Identify which cell holds the provided text, then report its (x, y) central coordinate. 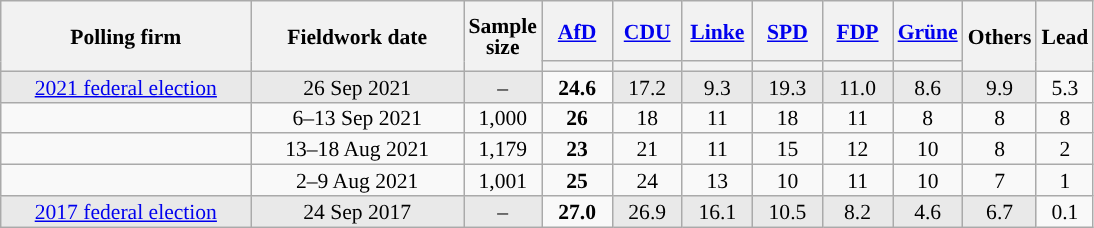
6.7 (1000, 212)
6–13 Sep 2021 (358, 118)
1,000 (503, 118)
2021 federal election (126, 86)
2 (1064, 150)
16.1 (717, 212)
Lead (1064, 36)
9.3 (717, 86)
1 (1064, 180)
13 (717, 180)
Others (1000, 36)
25 (577, 180)
11.0 (857, 86)
7 (1000, 180)
Polling firm (126, 36)
Fieldwork date (358, 36)
2–9 Aug 2021 (358, 180)
Grüne (928, 31)
1,179 (503, 150)
17.2 (647, 86)
8.6 (928, 86)
21 (647, 150)
AfD (577, 31)
12 (857, 150)
CDU (647, 31)
9.9 (1000, 86)
0.1 (1064, 212)
27.0 (577, 212)
8.2 (857, 212)
FDP (857, 31)
26 Sep 2021 (358, 86)
Linke (717, 31)
15 (787, 150)
5.3 (1064, 86)
13–18 Aug 2021 (358, 150)
24.6 (577, 86)
1,001 (503, 180)
4.6 (928, 212)
2017 federal election (126, 212)
SPD (787, 31)
26 (577, 118)
10.5 (787, 212)
Samplesize (503, 36)
26.9 (647, 212)
19.3 (787, 86)
24 (647, 180)
23 (577, 150)
24 Sep 2017 (358, 212)
